Locate the cell with the specified text and output its [x, y] center coordinate. 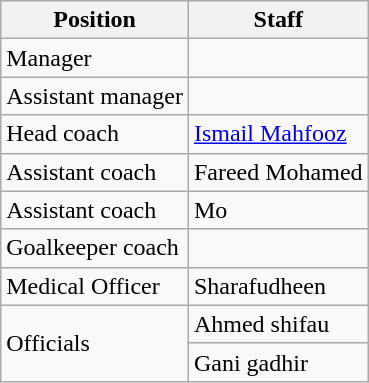
Ismail Mahfooz [278, 134]
Position [95, 20]
Staff [278, 20]
Assistant manager [95, 96]
Medical Officer [95, 286]
Goalkeeper coach [95, 248]
Ahmed shifau [278, 324]
Mo [278, 210]
Gani gadhir [278, 362]
Head coach [95, 134]
Sharafudheen [278, 286]
Officials [95, 343]
Fareed Mohamed [278, 172]
Manager [95, 58]
